Output the (x, y) coordinate of the center of the cell containing the given text.  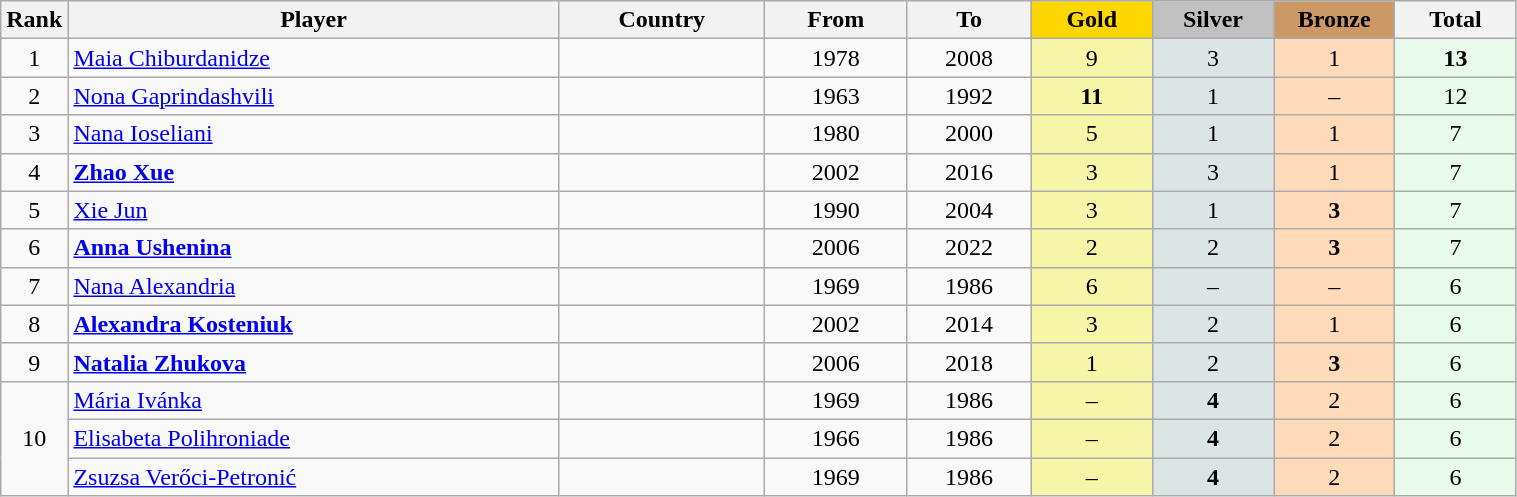
Total (1456, 20)
12 (1456, 96)
2016 (969, 172)
Rank (34, 20)
Mária Ivánka (314, 400)
Anna Ushenina (314, 248)
2004 (969, 210)
Maia Chiburdanidze (314, 58)
Gold (1092, 20)
2018 (969, 362)
1978 (836, 58)
Alexandra Kosteniuk (314, 324)
From (836, 20)
Nona Gaprindashvili (314, 96)
2022 (969, 248)
Nana Ioseliani (314, 134)
1992 (969, 96)
To (969, 20)
Country (662, 20)
Zsuzsa Verőci-Petronić (314, 477)
Elisabeta Polihroniade (314, 438)
Player (314, 20)
Silver (1212, 20)
Nana Alexandria (314, 286)
1966 (836, 438)
Zhao Xue (314, 172)
2008 (969, 58)
1963 (836, 96)
Natalia Zhukova (314, 362)
2000 (969, 134)
2014 (969, 324)
13 (1456, 58)
8 (34, 324)
10 (34, 438)
1980 (836, 134)
1990 (836, 210)
Xie Jun (314, 210)
11 (1092, 96)
Bronze (1334, 20)
